Return the [x, y] coordinate for the center point of the cell that contains the specified text.  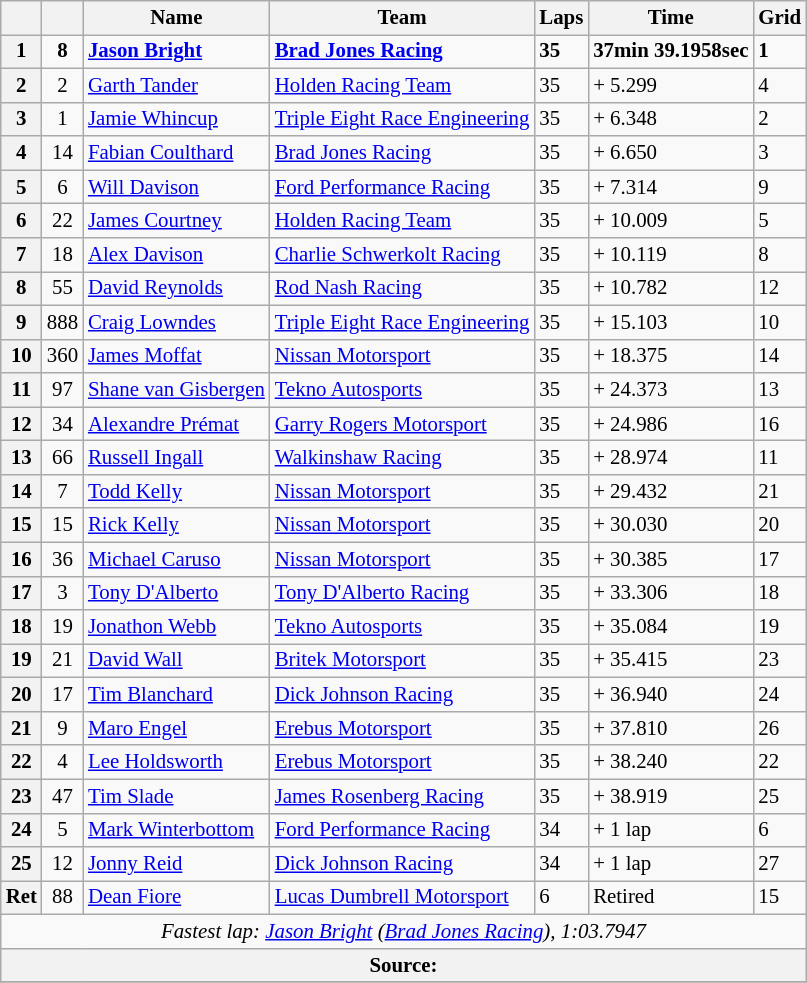
36 [62, 559]
Time [670, 18]
+ 6.650 [670, 153]
David Reynolds [176, 288]
David Wall [176, 661]
26 [780, 728]
Lee Holdsworth [176, 762]
James Rosenberg Racing [402, 796]
Ret [22, 898]
+ 5.299 [670, 85]
Walkinshaw Racing [402, 458]
Todd Kelly [176, 491]
Shane van Gisbergen [176, 390]
Tim Slade [176, 796]
Jason Bright [176, 51]
66 [62, 458]
Britek Motorsport [402, 661]
Maro Engel [176, 728]
+ 36.940 [670, 695]
+ 28.974 [670, 458]
Laps [561, 18]
Fabian Coulthard [176, 153]
Michael Caruso [176, 559]
88 [62, 898]
Retired [670, 898]
Lucas Dumbrell Motorsport [402, 898]
+ 35.415 [670, 661]
Jamie Whincup [176, 119]
27 [780, 864]
James Moffat [176, 356]
888 [62, 322]
Russell Ingall [176, 458]
Fastest lap: Jason Bright (Brad Jones Racing), 1:03.7947 [404, 931]
+ 6.348 [670, 119]
Garry Rogers Motorsport [402, 424]
55 [62, 288]
Dean Fiore [176, 898]
+ 24.986 [670, 424]
+ 10.119 [670, 255]
+ 38.919 [670, 796]
+ 37.810 [670, 728]
Garth Tander [176, 85]
Jonathon Webb [176, 627]
+ 30.030 [670, 525]
+ 35.084 [670, 627]
Tony D'Alberto Racing [402, 593]
Charlie Schwerkolt Racing [402, 255]
+ 30.385 [670, 559]
97 [62, 390]
Craig Lowndes [176, 322]
Tony D'Alberto [176, 593]
Grid [780, 18]
+ 24.373 [670, 390]
Tim Blanchard [176, 695]
+ 18.375 [670, 356]
37min 39.1958sec [670, 51]
Jonny Reid [176, 864]
Rick Kelly [176, 525]
+ 10.009 [670, 221]
Source: [404, 965]
Alex Davison [176, 255]
360 [62, 356]
Name [176, 18]
Mark Winterbottom [176, 830]
47 [62, 796]
Team [402, 18]
+ 38.240 [670, 762]
+ 33.306 [670, 593]
+ 10.782 [670, 288]
James Courtney [176, 221]
Rod Nash Racing [402, 288]
Will Davison [176, 187]
+ 29.432 [670, 491]
+ 7.314 [670, 187]
Alexandre Prémat [176, 424]
+ 15.103 [670, 322]
